Determine the [x, y] coordinate at the center of the cell enclosing the given text.  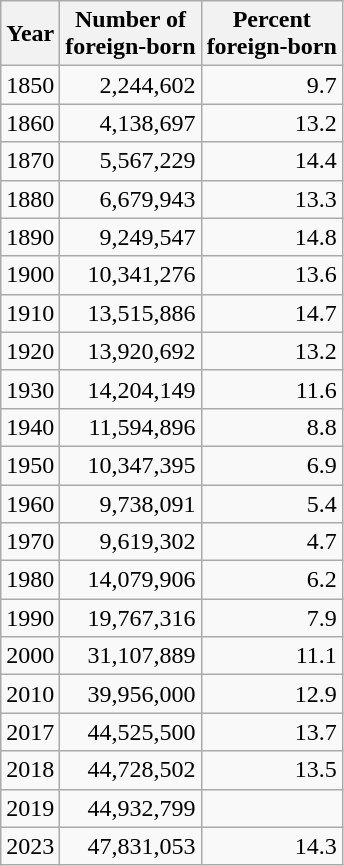
13.3 [272, 199]
11.6 [272, 389]
14.8 [272, 237]
1990 [30, 618]
6.2 [272, 580]
Number offoreign-born [130, 34]
2019 [30, 808]
Percentforeign-born [272, 34]
1960 [30, 503]
44,728,502 [130, 770]
6.9 [272, 465]
2017 [30, 732]
1890 [30, 237]
8.8 [272, 427]
2,244,602 [130, 85]
39,956,000 [130, 694]
9,249,547 [130, 237]
1850 [30, 85]
13,515,886 [130, 313]
1860 [30, 123]
13.5 [272, 770]
2010 [30, 694]
9.7 [272, 85]
1900 [30, 275]
1910 [30, 313]
44,525,500 [130, 732]
9,619,302 [130, 542]
14.4 [272, 161]
14.7 [272, 313]
4,138,697 [130, 123]
10,341,276 [130, 275]
19,767,316 [130, 618]
1880 [30, 199]
11,594,896 [130, 427]
7.9 [272, 618]
44,932,799 [130, 808]
10,347,395 [130, 465]
47,831,053 [130, 846]
5,567,229 [130, 161]
1970 [30, 542]
9,738,091 [130, 503]
13.6 [272, 275]
5.4 [272, 503]
6,679,943 [130, 199]
1980 [30, 580]
1930 [30, 389]
14,204,149 [130, 389]
1870 [30, 161]
Year [30, 34]
14,079,906 [130, 580]
4.7 [272, 542]
31,107,889 [130, 656]
11.1 [272, 656]
1940 [30, 427]
12.9 [272, 694]
14.3 [272, 846]
2000 [30, 656]
2018 [30, 770]
13.7 [272, 732]
2023 [30, 846]
1920 [30, 351]
13,920,692 [130, 351]
1950 [30, 465]
